Find where the given text appears and provide that cell's center as (x, y) coordinate. 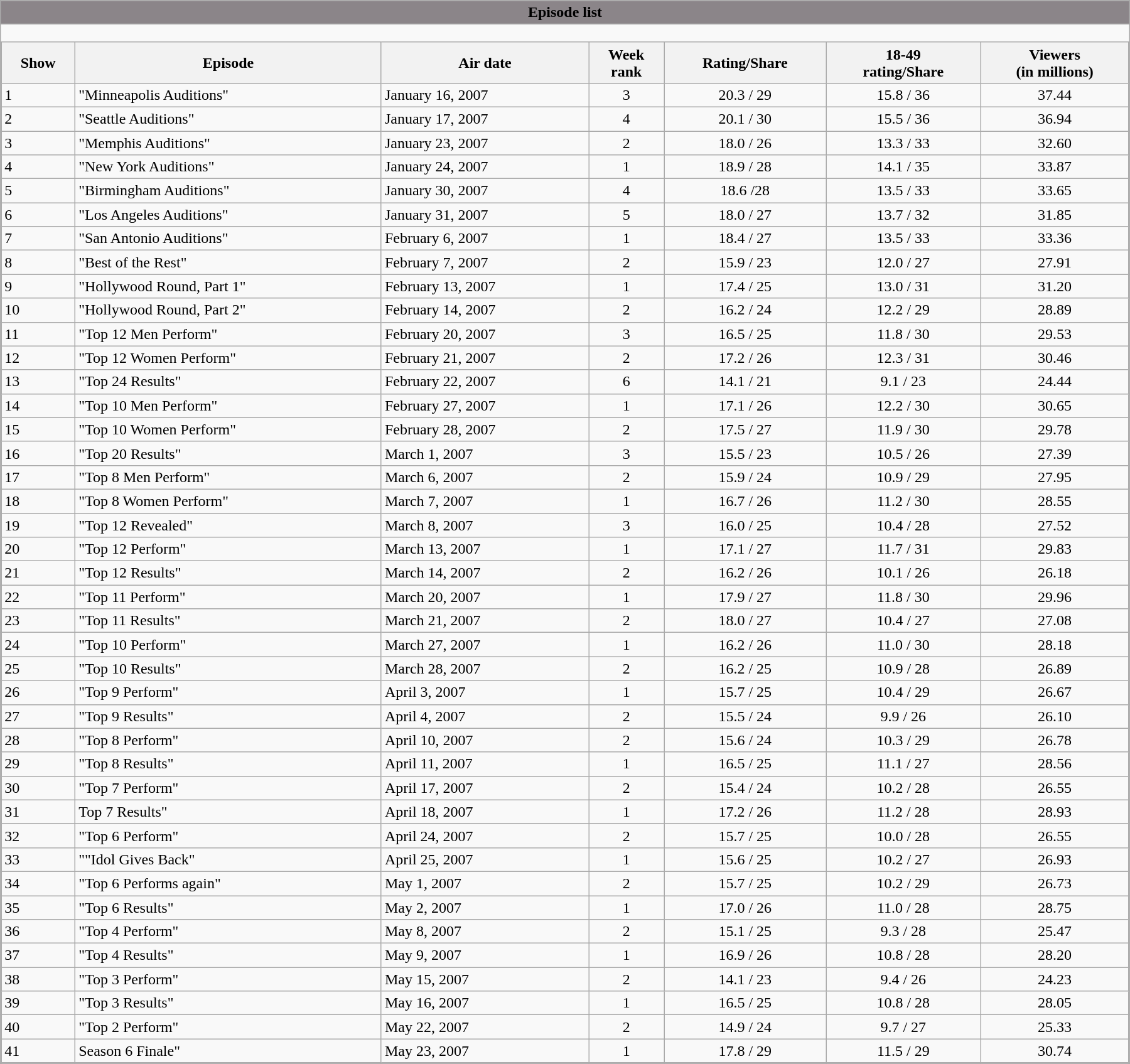
"Los Angeles Auditions" (229, 215)
Episode (229, 63)
15.9 / 24 (745, 477)
17.8 / 29 (745, 1051)
8 (38, 262)
May 1, 2007 (485, 883)
16 (38, 453)
29.83 (1055, 549)
"Top 10 Results" (229, 669)
32.60 (1055, 142)
15.6 / 25 (745, 859)
27.95 (1055, 477)
27.39 (1055, 453)
March 7, 2007 (485, 501)
"Memphis Auditions" (229, 142)
January 31, 2007 (485, 215)
17.5 / 27 (745, 429)
23 (38, 621)
"Top 3 Results" (229, 1003)
January 30, 2007 (485, 191)
12.0 / 27 (903, 262)
29.53 (1055, 334)
25.33 (1055, 1027)
"New York Auditions" (229, 167)
April 11, 2007 (485, 764)
"Top 8 Perform" (229, 740)
20 (38, 549)
11.0 / 28 (903, 907)
February 22, 2007 (485, 382)
13.0 / 31 (903, 286)
13 (38, 382)
Weekrank (627, 63)
May 16, 2007 (485, 1003)
March 28, 2007 (485, 669)
Rating/Share (745, 63)
"Top 11 Results" (229, 621)
17.0 / 26 (745, 907)
11.9 / 30 (903, 429)
39 (38, 1003)
"Top 12 Results" (229, 573)
10.2 / 27 (903, 859)
February 27, 2007 (485, 406)
10.9 / 28 (903, 669)
24 (38, 645)
May 23, 2007 (485, 1051)
13.3 / 33 (903, 142)
10.4 / 27 (903, 621)
20.3 / 29 (745, 95)
May 8, 2007 (485, 932)
29.78 (1055, 429)
30 (38, 788)
31 (38, 812)
11.1 / 27 (903, 764)
16.0 / 25 (745, 525)
"Best of the Rest" (229, 262)
15.4 / 24 (745, 788)
"Top 24 Results" (229, 382)
18 (38, 501)
15.5 / 36 (903, 119)
12.2 / 29 (903, 310)
14.1 / 23 (745, 979)
May 22, 2007 (485, 1027)
"Top 4 Results" (229, 955)
"Top 10 Women Perform" (229, 429)
18.6 /28 (745, 191)
9.4 / 26 (903, 979)
12.2 / 30 (903, 406)
April 18, 2007 (485, 812)
41 (38, 1051)
"Minneapolis Auditions" (229, 95)
"Top 10 Men Perform" (229, 406)
26.18 (1055, 573)
30.65 (1055, 406)
10.3 / 29 (903, 740)
May 15, 2007 (485, 979)
March 27, 2007 (485, 645)
26.89 (1055, 669)
January 16, 2007 (485, 95)
26.73 (1055, 883)
18.9 / 28 (745, 167)
28.75 (1055, 907)
20.1 / 30 (745, 119)
31.85 (1055, 215)
March 13, 2007 (485, 549)
15.8 / 36 (903, 95)
"Top 6 Results" (229, 907)
31.20 (1055, 286)
"Top 11 Perform" (229, 597)
27 (38, 716)
15 (38, 429)
40 (38, 1027)
May 9, 2007 (485, 955)
March 21, 2007 (485, 621)
18.4 / 27 (745, 239)
"Top 12 Perform" (229, 549)
26 (38, 692)
24.23 (1055, 979)
10.5 / 26 (903, 453)
Season 6 Finale" (229, 1051)
25.47 (1055, 932)
10.2 / 28 (903, 788)
26.93 (1055, 859)
February 14, 2007 (485, 310)
March 8, 2007 (485, 525)
26.10 (1055, 716)
10.9 / 29 (903, 477)
"Top 12 Women Perform" (229, 358)
Viewers(in millions) (1055, 63)
27.91 (1055, 262)
16.2 / 25 (745, 669)
36 (38, 932)
"Top 7 Perform" (229, 788)
38 (38, 979)
17.4 / 25 (745, 286)
30.74 (1055, 1051)
9.7 / 27 (903, 1027)
"Top 12 Revealed" (229, 525)
17.1 / 27 (745, 549)
"Top 8 Men Perform" (229, 477)
19 (38, 525)
9.3 / 28 (903, 932)
13.7 / 32 (903, 215)
14.1 / 35 (903, 167)
33.87 (1055, 167)
27.08 (1055, 621)
January 17, 2007 (485, 119)
February 13, 2007 (485, 286)
"Hollywood Round, Part 1" (229, 286)
April 4, 2007 (485, 716)
17.1 / 26 (745, 406)
"Hollywood Round, Part 2" (229, 310)
36.94 (1055, 119)
14.1 / 21 (745, 382)
February 7, 2007 (485, 262)
29.96 (1055, 597)
34 (38, 883)
10.2 / 29 (903, 883)
9.9 / 26 (903, 716)
28.93 (1055, 812)
April 25, 2007 (485, 859)
14 (38, 406)
"Top 9 Results" (229, 716)
"Top 3 Perform" (229, 979)
""Idol Gives Back" (229, 859)
12.3 / 31 (903, 358)
April 3, 2007 (485, 692)
28 (38, 740)
24.44 (1055, 382)
March 1, 2007 (485, 453)
"Top 6 Performs again" (229, 883)
April 17, 2007 (485, 788)
15.9 / 23 (745, 262)
12 (38, 358)
15.5 / 23 (745, 453)
28.56 (1055, 764)
28.20 (1055, 955)
"Seattle Auditions" (229, 119)
11.2 / 28 (903, 812)
28.05 (1055, 1003)
10 (38, 310)
"Top 6 Perform" (229, 836)
"Top 12 Men Perform" (229, 334)
April 24, 2007 (485, 836)
37.44 (1055, 95)
March 6, 2007 (485, 477)
16.7 / 26 (745, 501)
"Top 8 Women Perform" (229, 501)
Show (38, 63)
30.46 (1055, 358)
"San Antonio Auditions" (229, 239)
March 20, 2007 (485, 597)
11.7 / 31 (903, 549)
9 (38, 286)
25 (38, 669)
16.2 / 24 (745, 310)
February 21, 2007 (485, 358)
April 10, 2007 (485, 740)
10.1 / 26 (903, 573)
10.4 / 29 (903, 692)
18.0 / 26 (745, 142)
28.18 (1055, 645)
"Top 8 Results" (229, 764)
22 (38, 597)
33.65 (1055, 191)
15.6 / 24 (745, 740)
February 6, 2007 (485, 239)
February 20, 2007 (485, 334)
15.5 / 24 (745, 716)
37 (38, 955)
33 (38, 859)
"Birmingham Auditions" (229, 191)
32 (38, 836)
28.55 (1055, 501)
March 14, 2007 (485, 573)
February 28, 2007 (485, 429)
7 (38, 239)
January 23, 2007 (485, 142)
"Top 4 Perform" (229, 932)
16.9 / 26 (745, 955)
14.9 / 24 (745, 1027)
January 24, 2007 (485, 167)
11.0 / 30 (903, 645)
Air date (485, 63)
"Top 10 Perform" (229, 645)
17 (38, 477)
18-49rating/Share (903, 63)
26.67 (1055, 692)
26.78 (1055, 740)
May 2, 2007 (485, 907)
11.2 / 30 (903, 501)
"Top 2 Perform" (229, 1027)
11.5 / 29 (903, 1051)
10.4 / 28 (903, 525)
33.36 (1055, 239)
Episode list (565, 13)
9.1 / 23 (903, 382)
17.9 / 27 (745, 597)
"Top 9 Perform" (229, 692)
27.52 (1055, 525)
"Top 20 Results" (229, 453)
28.89 (1055, 310)
15.1 / 25 (745, 932)
10.0 / 28 (903, 836)
21 (38, 573)
11 (38, 334)
Top 7 Results" (229, 812)
29 (38, 764)
35 (38, 907)
